Return (X, Y) of the center of cell containing provided text 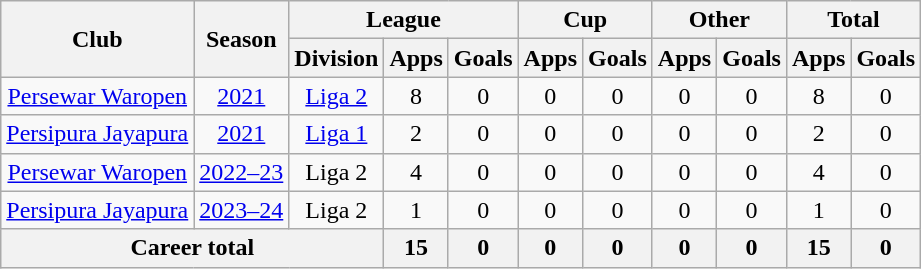
Career total (192, 248)
League (404, 20)
Other (719, 20)
2022–23 (242, 172)
Club (98, 39)
2023–24 (242, 210)
Total (853, 20)
Liga 1 (336, 134)
Cup (585, 20)
Season (242, 39)
Division (336, 58)
